Output the (X, Y) coordinate of the center of the cell containing the given text.  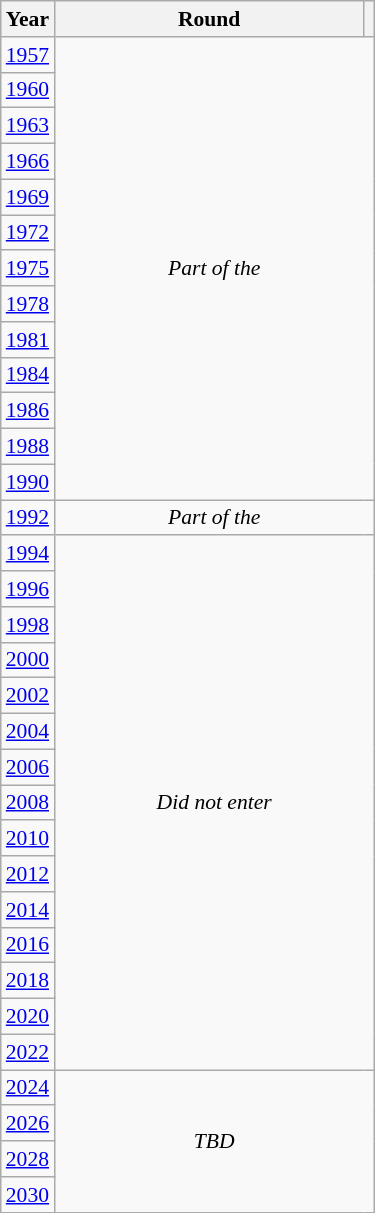
1960 (28, 90)
1957 (28, 55)
2006 (28, 767)
1992 (28, 518)
1984 (28, 375)
2004 (28, 732)
2008 (28, 803)
2000 (28, 660)
2012 (28, 874)
1975 (28, 269)
2018 (28, 981)
2002 (28, 696)
1966 (28, 162)
2030 (28, 1195)
2016 (28, 945)
TBD (214, 1141)
2024 (28, 1088)
Year (28, 19)
Did not enter (214, 803)
2028 (28, 1159)
1990 (28, 482)
1978 (28, 304)
1986 (28, 411)
1988 (28, 447)
2020 (28, 1017)
1998 (28, 625)
1994 (28, 554)
Round (209, 19)
1996 (28, 589)
1972 (28, 233)
2026 (28, 1124)
2014 (28, 910)
2010 (28, 839)
2022 (28, 1052)
1963 (28, 126)
1969 (28, 197)
1981 (28, 340)
